Extract the [x, y] coordinate from the center of the cell holding the provided text.  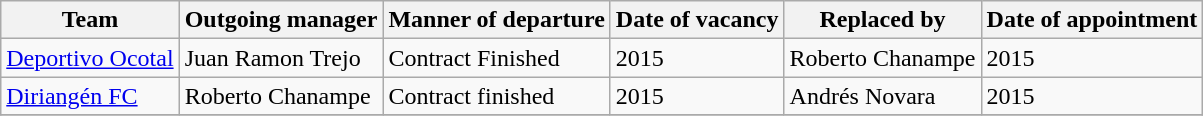
Date of appointment [1092, 20]
Deportivo Ocotal [90, 58]
Replaced by [882, 20]
Team [90, 20]
Juan Ramon Trejo [281, 58]
Diriangén FC [90, 96]
Outgoing manager [281, 20]
Andrés Novara [882, 96]
Date of vacancy [697, 20]
Contract finished [496, 96]
Contract Finished [496, 58]
Manner of departure [496, 20]
